For the text-containing cell, return its midpoint in (x, y) coordinate format. 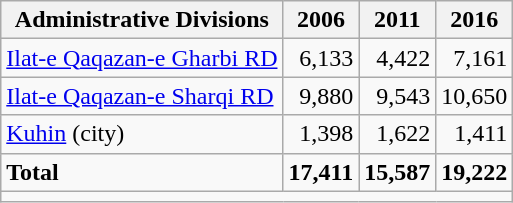
6,133 (321, 58)
Administrative Divisions (142, 20)
2011 (398, 20)
2016 (474, 20)
Ilat-e Qaqazan-e Gharbi RD (142, 58)
Kuhin (city) (142, 134)
17,411 (321, 172)
9,880 (321, 96)
1,411 (474, 134)
10,650 (474, 96)
Total (142, 172)
7,161 (474, 58)
Ilat-e Qaqazan-e Sharqi RD (142, 96)
19,222 (474, 172)
9,543 (398, 96)
1,398 (321, 134)
2006 (321, 20)
1,622 (398, 134)
15,587 (398, 172)
4,422 (398, 58)
